Scan for the cell matching the given text and deliver its (X, Y) coordinate at center. 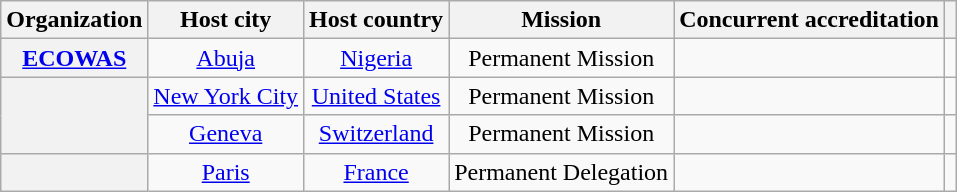
France (376, 172)
Switzerland (376, 134)
Host country (376, 20)
Permanent Delegation (562, 172)
Paris (226, 172)
Organization (74, 20)
Host city (226, 20)
Nigeria (376, 58)
ECOWAS (74, 58)
New York City (226, 96)
United States (376, 96)
Concurrent accreditation (810, 20)
Mission (562, 20)
Geneva (226, 134)
Abuja (226, 58)
